Detect which cell encompasses the target text, then output its (x, y) center coordinate. 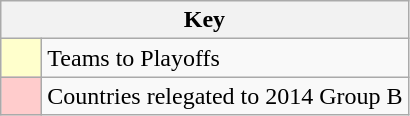
Countries relegated to 2014 Group B (225, 96)
Teams to Playoffs (225, 58)
Key (204, 20)
